Provide the (x, y) coordinate of the cell's center where the given text is located.  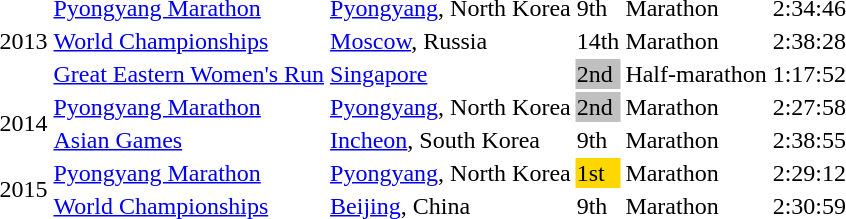
Moscow, Russia (451, 41)
Asian Games (189, 140)
Incheon, South Korea (451, 140)
Singapore (451, 74)
World Championships (189, 41)
Great Eastern Women's Run (189, 74)
14th (598, 41)
9th (598, 140)
Half-marathon (696, 74)
1st (598, 173)
